Identify which cell holds the provided text, then report its (X, Y) central coordinate. 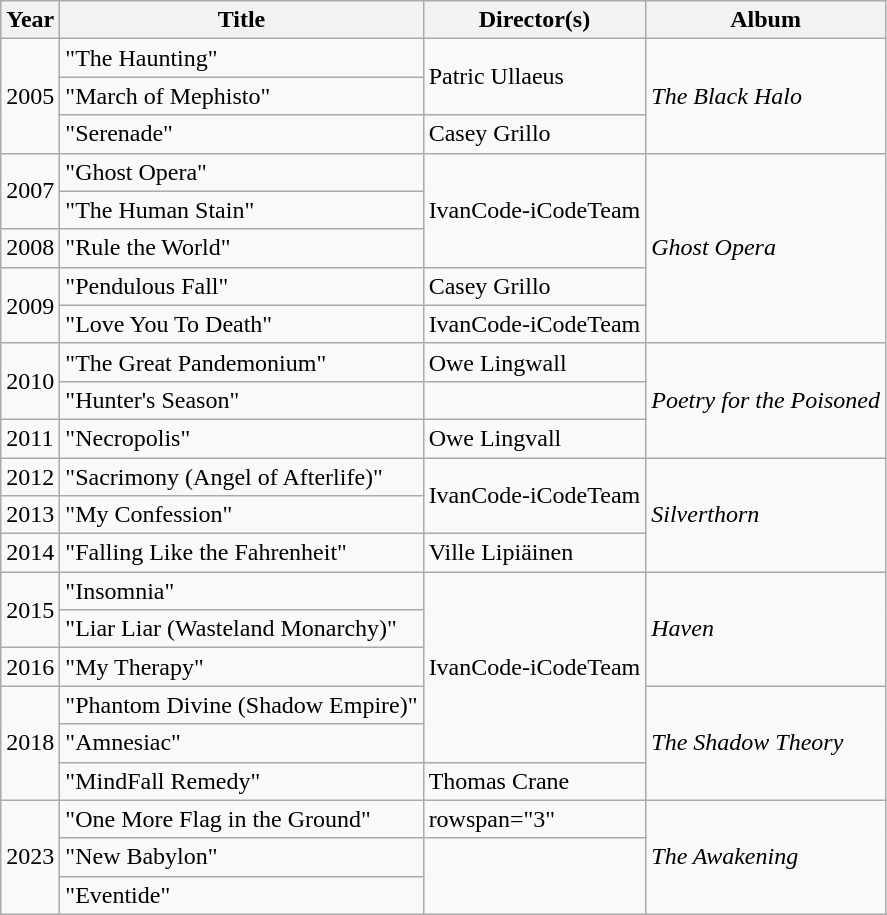
Director(s) (534, 20)
"Falling Like the Fahrenheit" (242, 553)
Album (766, 20)
The Awakening (766, 857)
"New Babylon" (242, 857)
Owe Lingvall (534, 438)
"The Haunting" (242, 58)
2016 (30, 667)
2009 (30, 305)
2023 (30, 857)
2014 (30, 553)
"Pendulous Fall" (242, 286)
"Amnesiac" (242, 743)
"My Therapy" (242, 667)
"Sacrimony (Angel of Afterlife)" (242, 477)
Owe Lingwall (534, 362)
"Love You To Death" (242, 324)
"Liar Liar (Wasteland Monarchy)" (242, 629)
Thomas Crane (534, 781)
2008 (30, 248)
2011 (30, 438)
2007 (30, 191)
Haven (766, 629)
Year (30, 20)
Patric Ullaeus (534, 77)
"Necropolis" (242, 438)
"Hunter's Season" (242, 400)
2005 (30, 96)
"Insomnia" (242, 591)
"The Human Stain" (242, 210)
2015 (30, 610)
rowspan="3" (534, 819)
"Rule the World" (242, 248)
2018 (30, 743)
"Eventide" (242, 895)
2012 (30, 477)
"One More Flag in the Ground" (242, 819)
2013 (30, 515)
2010 (30, 381)
"Ghost Opera" (242, 172)
"The Great Pandemonium" (242, 362)
Ville Lipiäinen (534, 553)
Poetry for the Poisoned (766, 400)
Silverthorn (766, 515)
"March of Mephisto" (242, 96)
The Shadow Theory (766, 743)
Ghost Opera (766, 248)
"MindFall Remedy" (242, 781)
"My Confession" (242, 515)
"Phantom Divine (Shadow Empire)" (242, 705)
Title (242, 20)
The Black Halo (766, 96)
"Serenade" (242, 134)
